Determine the [X, Y] coordinate at the center of the cell enclosing the given text.  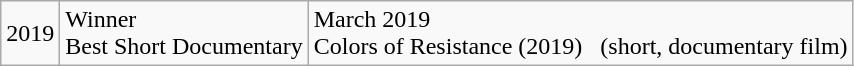
WinnerBest Short Documentary [184, 34]
2019 [30, 34]
March 2019Colors of Resistance (2019) (short, documentary film) [580, 34]
